Scan for the cell matching the given text and deliver its [X, Y] coordinate at center. 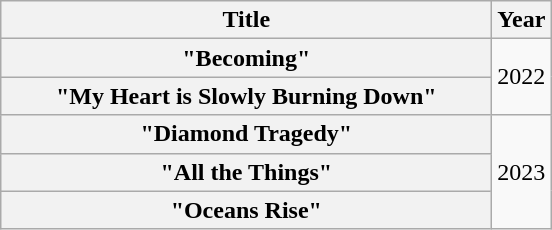
"All the Things" [246, 172]
"Becoming" [246, 58]
2023 [522, 172]
"Oceans Rise" [246, 210]
"My Heart is Slowly Burning Down" [246, 96]
Year [522, 20]
2022 [522, 77]
Title [246, 20]
"Diamond Tragedy" [246, 134]
